Locate the cell with the specified text and output its [x, y] center coordinate. 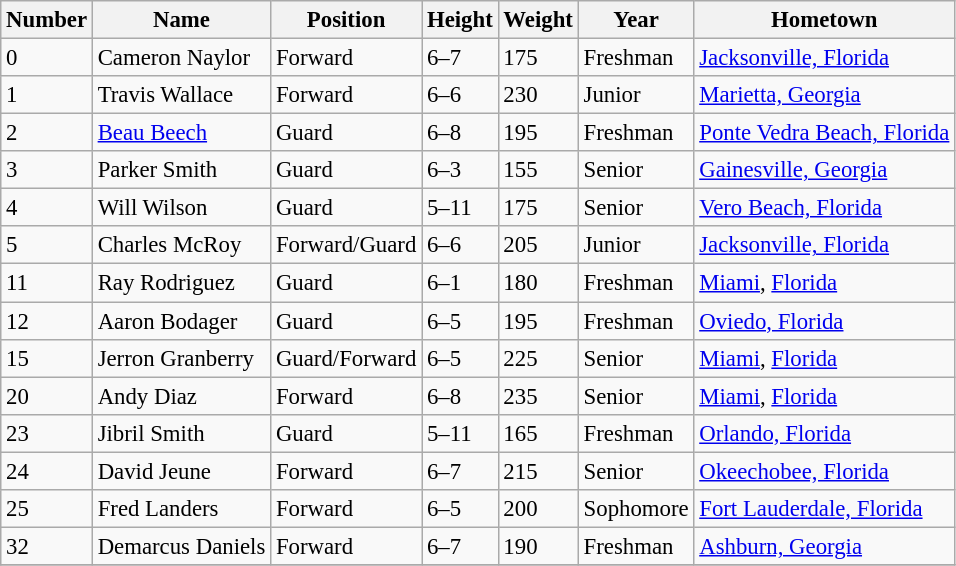
Orlando, Florida [824, 433]
Jerron Granberry [181, 358]
Ponte Vedra Beach, Florida [824, 133]
32 [47, 546]
200 [538, 509]
Fort Lauderdale, Florida [824, 509]
1 [47, 95]
Guard/Forward [346, 358]
230 [538, 95]
Sophomore [636, 509]
Hometown [824, 20]
190 [538, 546]
155 [538, 170]
Number [47, 20]
Okeechobee, Florida [824, 471]
2 [47, 133]
20 [47, 396]
Fred Landers [181, 509]
165 [538, 433]
225 [538, 358]
Name [181, 20]
Travis Wallace [181, 95]
6–1 [460, 283]
Weight [538, 20]
Demarcus Daniels [181, 546]
0 [47, 58]
Parker Smith [181, 170]
Ray Rodriguez [181, 283]
David Jeune [181, 471]
3 [47, 170]
Position [346, 20]
Will Wilson [181, 208]
Forward/Guard [346, 245]
4 [47, 208]
Height [460, 20]
205 [538, 245]
25 [47, 509]
24 [47, 471]
Year [636, 20]
12 [47, 321]
15 [47, 358]
Ashburn, Georgia [824, 546]
215 [538, 471]
Jibril Smith [181, 433]
11 [47, 283]
Andy Diaz [181, 396]
Vero Beach, Florida [824, 208]
Oviedo, Florida [824, 321]
Marietta, Georgia [824, 95]
180 [538, 283]
Aaron Bodager [181, 321]
Cameron Naylor [181, 58]
Charles McRoy [181, 245]
23 [47, 433]
Gainesville, Georgia [824, 170]
5 [47, 245]
Beau Beech [181, 133]
235 [538, 396]
6–3 [460, 170]
